Return [x, y] of the center of cell containing provided text 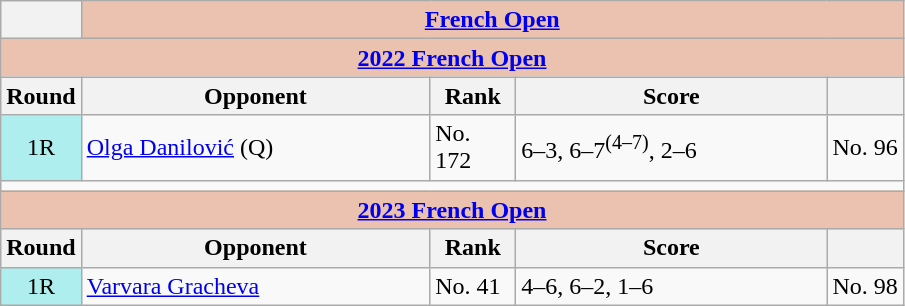
Olga Danilović (Q) [256, 148]
No. 172 [473, 148]
2023 French Open [452, 210]
No. 96 [865, 148]
2022 French Open [452, 58]
No. 41 [473, 286]
4–6, 6–2, 1–6 [672, 286]
No. 98 [865, 286]
6–3, 6–7(4–7), 2–6 [672, 148]
Varvara Gracheva [256, 286]
French Open [492, 20]
